Identify which cell holds the provided text, then report its [x, y] central coordinate. 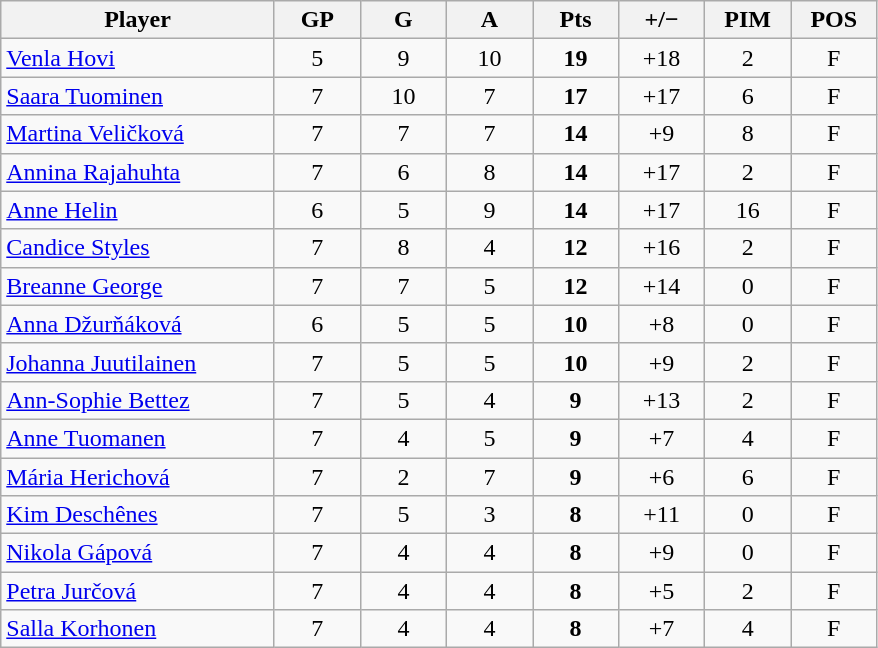
19 [575, 58]
Anne Helin [138, 210]
3 [489, 515]
Annina Rajahuhta [138, 172]
POS [834, 20]
Johanna Juutilainen [138, 362]
G [403, 20]
Petra Jurčová [138, 591]
Ann-Sophie Bettez [138, 400]
17 [575, 96]
Venla Hovi [138, 58]
Nikola Gápová [138, 553]
Player [138, 20]
+14 [662, 286]
+16 [662, 248]
Pts [575, 20]
Mária Herichová [138, 477]
Candice Styles [138, 248]
Martina Veličková [138, 134]
Breanne George [138, 286]
Kim Deschênes [138, 515]
16 [748, 210]
+8 [662, 324]
+/− [662, 20]
+5 [662, 591]
Anne Tuomanen [138, 438]
+13 [662, 400]
PIM [748, 20]
Saara Tuominen [138, 96]
A [489, 20]
GP [317, 20]
+11 [662, 515]
+18 [662, 58]
+6 [662, 477]
Anna Džurňáková [138, 324]
Salla Korhonen [138, 629]
